Find where the given text appears and provide that cell's center as [x, y] coordinate. 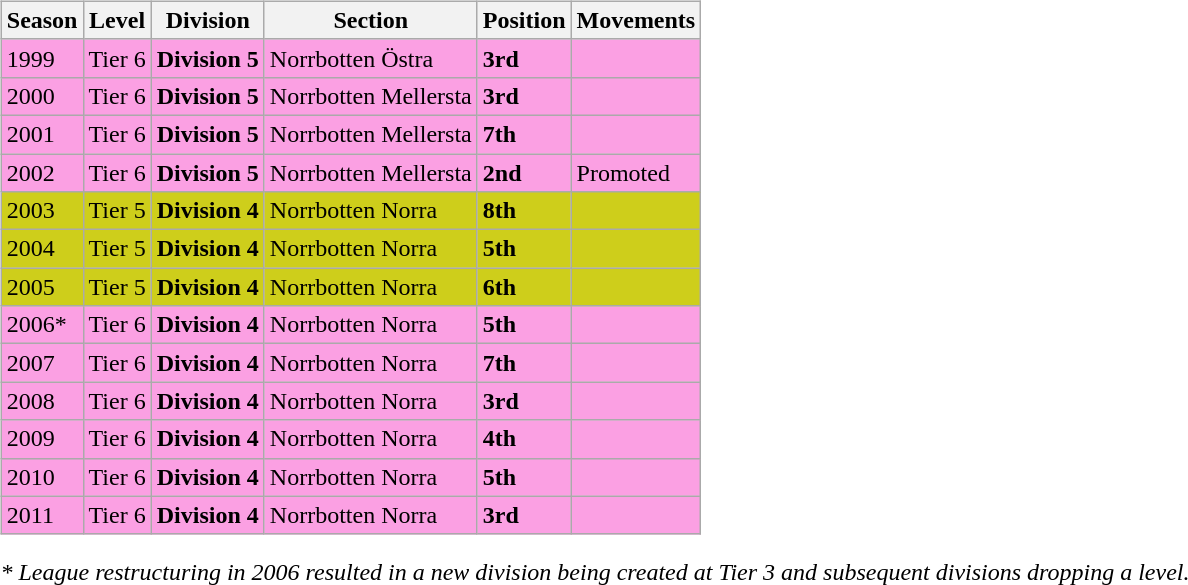
Level [117, 20]
Section [370, 20]
2008 [42, 401]
2009 [42, 439]
Division [208, 20]
Position [524, 20]
2007 [42, 363]
2006* [42, 325]
2004 [42, 249]
4th [524, 439]
1999 [42, 58]
8th [524, 211]
2003 [42, 211]
2011 [42, 515]
6th [524, 287]
Season [42, 20]
2010 [42, 477]
Norrbotten Östra [370, 58]
2005 [42, 287]
2nd [524, 173]
2000 [42, 96]
Promoted [636, 173]
Movements [636, 20]
2001 [42, 134]
2002 [42, 173]
